Determine the (X, Y) coordinate at the center of the cell enclosing the given text.  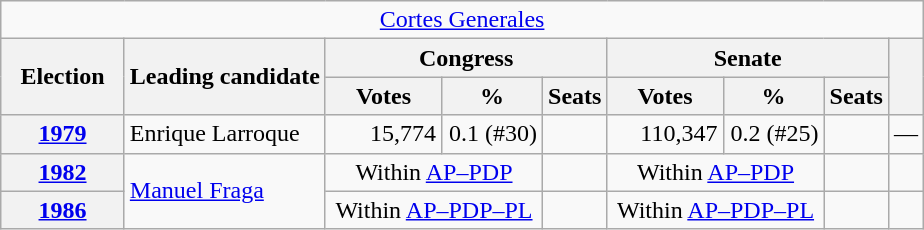
110,347 (665, 134)
1986 (63, 210)
Senate (748, 58)
1982 (63, 172)
15,774 (383, 134)
Cortes Generales (462, 20)
0.2 (#25) (774, 134)
Manuel Fraga (224, 191)
0.1 (#30) (492, 134)
Congress (466, 58)
1979 (63, 134)
— (906, 134)
Election (63, 77)
Enrique Larroque (224, 134)
Leading candidate (224, 77)
